Identify which cell holds the provided text, then report its [X, Y] central coordinate. 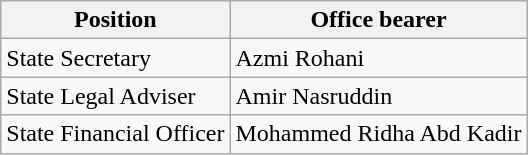
State Legal Adviser [116, 96]
Azmi Rohani [378, 58]
Office bearer [378, 20]
State Financial Officer [116, 134]
Amir Nasruddin [378, 96]
State Secretary [116, 58]
Mohammed Ridha Abd Kadir [378, 134]
Position [116, 20]
